Detect which cell encompasses the target text, then output its [X, Y] center coordinate. 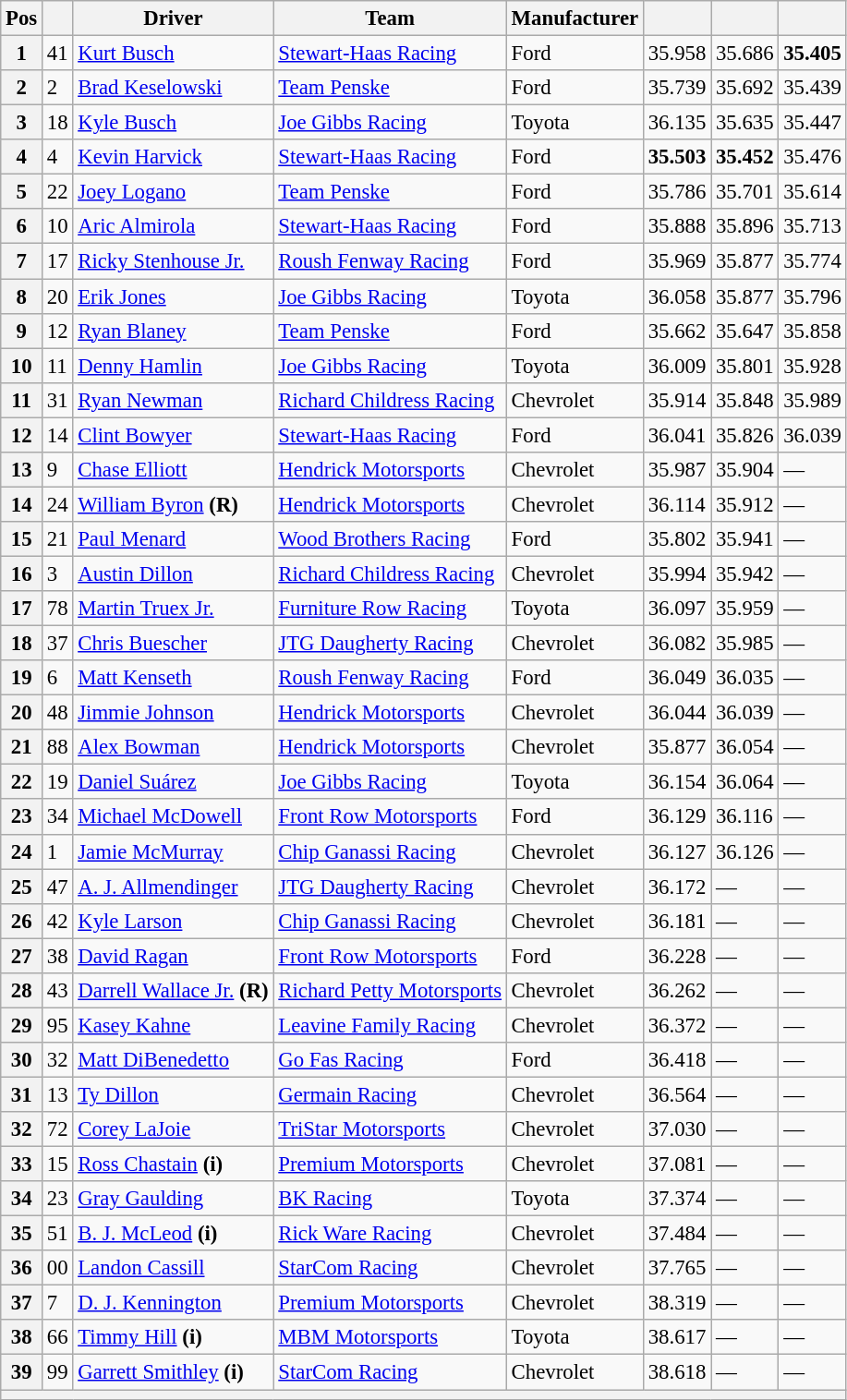
Martin Truex Jr. [174, 609]
36.172 [676, 887]
78 [57, 609]
B. J. McLeod (i) [174, 1234]
41 [57, 54]
36.154 [676, 782]
Kyle Larson [174, 921]
36.181 [676, 921]
Erik Jones [174, 296]
Matt Kenseth [174, 678]
26 [22, 921]
Ryan Blaney [174, 331]
43 [57, 991]
47 [57, 887]
36.041 [676, 435]
Joey Logano [174, 192]
35.959 [744, 609]
36.126 [744, 851]
Kurt Busch [174, 54]
36.127 [676, 851]
Darrell Wallace Jr. (R) [174, 991]
37.765 [676, 1268]
35.476 [813, 157]
Furniture Row Racing [390, 609]
Daniel Suárez [174, 782]
38.617 [676, 1338]
Chris Buescher [174, 644]
Chase Elliott [174, 470]
35.941 [744, 539]
35.739 [676, 88]
35.447 [813, 123]
35.969 [676, 261]
Ross Chastain (i) [174, 1165]
36 [22, 1268]
Alex Bowman [174, 747]
Landon Cassill [174, 1268]
36.058 [676, 296]
Kyle Busch [174, 123]
35.713 [813, 226]
48 [57, 713]
35.701 [744, 192]
99 [57, 1372]
Clint Bowyer [174, 435]
35.994 [676, 573]
Manufacturer [575, 18]
35.904 [744, 470]
36.049 [676, 678]
8 [22, 296]
35.801 [744, 366]
BK Racing [390, 1199]
36.054 [744, 747]
36.135 [676, 123]
36.044 [676, 713]
Leavine Family Racing [390, 1025]
Garrett Smithley (i) [174, 1372]
TriStar Motorsports [390, 1129]
29 [22, 1025]
35.914 [676, 400]
36.035 [744, 678]
36.114 [676, 504]
35.452 [744, 157]
David Ragan [174, 956]
A. J. Allmendinger [174, 887]
Wood Brothers Racing [390, 539]
William Byron (R) [174, 504]
Aric Almirola [174, 226]
37.374 [676, 1199]
Matt DiBenedetto [174, 1060]
36.228 [676, 956]
5 [22, 192]
35.647 [744, 331]
Ryan Newman [174, 400]
Timmy Hill (i) [174, 1338]
35.826 [744, 435]
35.405 [813, 54]
36.372 [676, 1025]
Pos [22, 18]
Rick Ware Racing [390, 1234]
Richard Petty Motorsports [390, 991]
Paul Menard [174, 539]
Gray Gaulding [174, 1199]
33 [22, 1165]
35.503 [676, 157]
Kasey Kahne [174, 1025]
35.985 [744, 644]
00 [57, 1268]
Team [390, 18]
Denny Hamlin [174, 366]
36.082 [676, 644]
28 [22, 991]
36.064 [744, 782]
35.896 [744, 226]
35.774 [813, 261]
37.081 [676, 1165]
35.662 [676, 331]
37.030 [676, 1129]
35.858 [813, 331]
36.116 [744, 817]
35.987 [676, 470]
35.692 [744, 88]
Corey LaJoie [174, 1129]
88 [57, 747]
42 [57, 921]
38.319 [676, 1303]
72 [57, 1129]
36.262 [676, 991]
35.958 [676, 54]
D. J. Kennington [174, 1303]
37.484 [676, 1234]
Go Fas Racing [390, 1060]
35.786 [676, 192]
35.686 [744, 54]
30 [22, 1060]
66 [57, 1338]
36.097 [676, 609]
35.614 [813, 192]
35.796 [813, 296]
35.928 [813, 366]
35.802 [676, 539]
51 [57, 1234]
38.618 [676, 1372]
Ty Dillon [174, 1094]
Jamie McMurray [174, 851]
35.912 [744, 504]
16 [22, 573]
36.418 [676, 1060]
27 [22, 956]
35.439 [813, 88]
MBM Motorsports [390, 1338]
Jimmie Johnson [174, 713]
35.888 [676, 226]
Germain Racing [390, 1094]
Kevin Harvick [174, 157]
Austin Dillon [174, 573]
Ricky Stenhouse Jr. [174, 261]
Driver [174, 18]
36.009 [676, 366]
35.635 [744, 123]
25 [22, 887]
35 [22, 1234]
39 [22, 1372]
Brad Keselowski [174, 88]
95 [57, 1025]
Michael McDowell [174, 817]
36.129 [676, 817]
35.848 [744, 400]
36.564 [676, 1094]
35.942 [744, 573]
35.989 [813, 400]
